Capture the cell that displays the provided text and extract its [x, y] central coordinate. 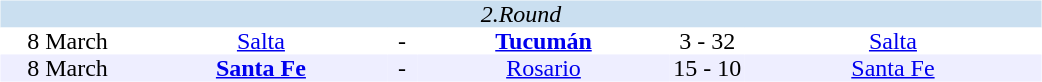
2.Round [520, 14]
Tucumán [544, 42]
15 - 10 [707, 68]
3 - 32 [707, 42]
Rosario [544, 68]
